Output the [X, Y] coordinate of the center of the cell containing the given text.  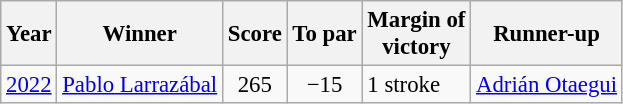
−15 [324, 85]
Year [29, 34]
Winner [140, 34]
Pablo Larrazábal [140, 85]
Adrián Otaegui [547, 85]
1 stroke [416, 85]
265 [254, 85]
Margin ofvictory [416, 34]
2022 [29, 85]
Score [254, 34]
Runner-up [547, 34]
To par [324, 34]
